Search for the cell housing the specified text and yield its (X, Y) center coordinate. 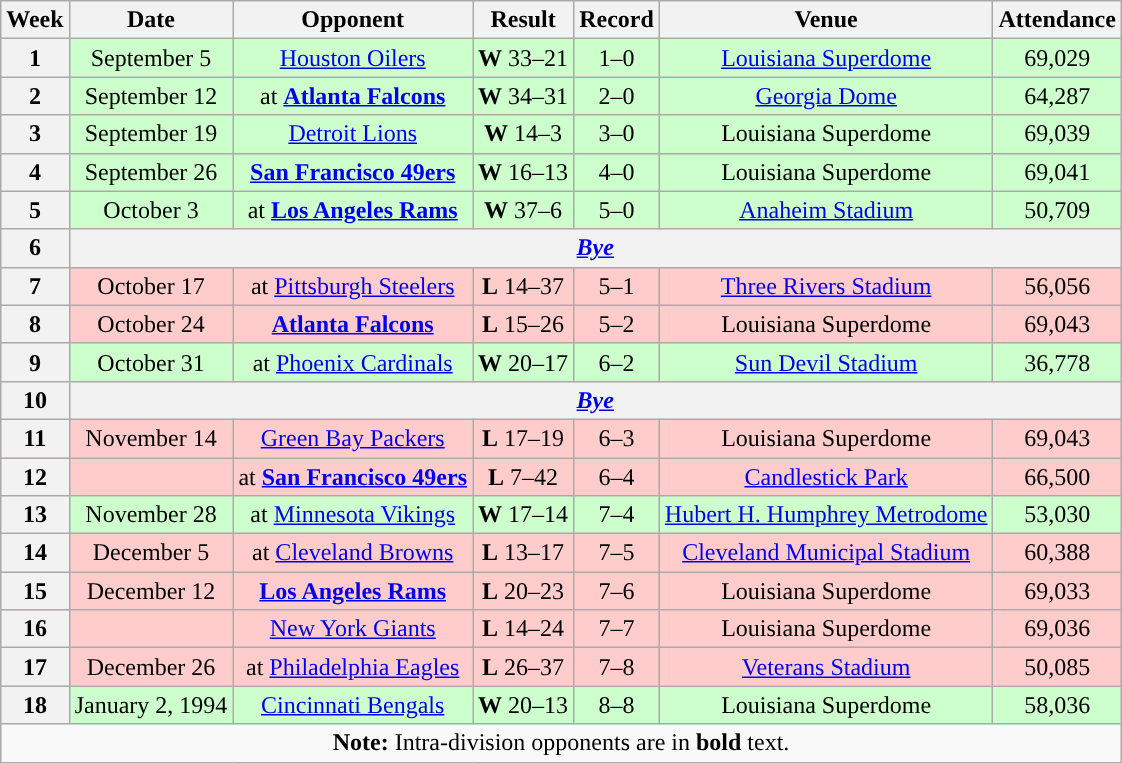
7–6 (617, 591)
Atlanta Falcons (353, 324)
53,030 (1057, 515)
36,778 (1057, 362)
5 (35, 210)
San Francisco 49ers (353, 172)
at San Francisco 49ers (353, 477)
Houston Oilers (353, 58)
Record (617, 20)
69,039 (1057, 134)
64,287 (1057, 96)
December 26 (151, 667)
Cincinnati Bengals (353, 705)
Green Bay Packers (353, 438)
W 37–6 (524, 210)
5–2 (617, 324)
5–0 (617, 210)
October 17 (151, 286)
7–8 (617, 667)
2 (35, 96)
Hubert H. Humphrey Metrodome (826, 515)
L 15–26 (524, 324)
September 5 (151, 58)
8–8 (617, 705)
November 14 (151, 438)
Date (151, 20)
L 17–19 (524, 438)
50,085 (1057, 667)
50,709 (1057, 210)
Venue (826, 20)
W 17–14 (524, 515)
8 (35, 324)
Opponent (353, 20)
7–5 (617, 553)
W 16–13 (524, 172)
4 (35, 172)
9 (35, 362)
Three Rivers Stadium (826, 286)
15 (35, 591)
December 12 (151, 591)
W 20–17 (524, 362)
60,388 (1057, 553)
69,029 (1057, 58)
W 20–13 (524, 705)
December 5 (151, 553)
6–4 (617, 477)
at Minnesota Vikings (353, 515)
7–4 (617, 515)
13 (35, 515)
Candlestick Park (826, 477)
at Philadelphia Eagles (353, 667)
69,036 (1057, 629)
January 2, 1994 (151, 705)
1–0 (617, 58)
7 (35, 286)
L 7–42 (524, 477)
10 (35, 400)
Veterans Stadium (826, 667)
3–0 (617, 134)
3 (35, 134)
September 12 (151, 96)
Sun Devil Stadium (826, 362)
at Phoenix Cardinals (353, 362)
69,033 (1057, 591)
at Cleveland Browns (353, 553)
L 14–37 (524, 286)
at Pittsburgh Steelers (353, 286)
12 (35, 477)
W 33–21 (524, 58)
Georgia Dome (826, 96)
November 28 (151, 515)
New York Giants (353, 629)
58,036 (1057, 705)
L 14–24 (524, 629)
September 26 (151, 172)
69,041 (1057, 172)
Anaheim Stadium (826, 210)
October 3 (151, 210)
Note: Intra-division opponents are in bold text. (562, 743)
Result (524, 20)
16 (35, 629)
11 (35, 438)
Attendance (1057, 20)
Week (35, 20)
October 24 (151, 324)
6–3 (617, 438)
56,056 (1057, 286)
L 20–23 (524, 591)
Los Angeles Rams (353, 591)
6–2 (617, 362)
Cleveland Municipal Stadium (826, 553)
W 34–31 (524, 96)
W 14–3 (524, 134)
66,500 (1057, 477)
Detroit Lions (353, 134)
18 (35, 705)
6 (35, 248)
at Atlanta Falcons (353, 96)
14 (35, 553)
2–0 (617, 96)
L 13–17 (524, 553)
September 19 (151, 134)
4–0 (617, 172)
5–1 (617, 286)
L 26–37 (524, 667)
7–7 (617, 629)
at Los Angeles Rams (353, 210)
17 (35, 667)
October 31 (151, 362)
1 (35, 58)
